Capture the cell that displays the provided text and extract its (x, y) central coordinate. 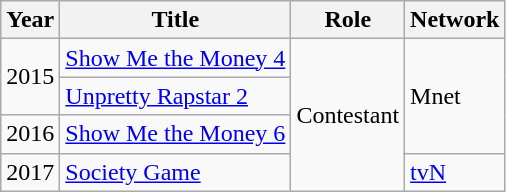
2017 (30, 172)
Mnet (455, 96)
Year (30, 20)
2015 (30, 77)
Unpretty Rapstar 2 (176, 96)
Network (455, 20)
Title (176, 20)
tvN (455, 172)
Contestant (348, 115)
2016 (30, 134)
Society Game (176, 172)
Role (348, 20)
Show Me the Money 6 (176, 134)
Show Me the Money 4 (176, 58)
